Provide the [x, y] coordinate of the cell's center where the given text is located.  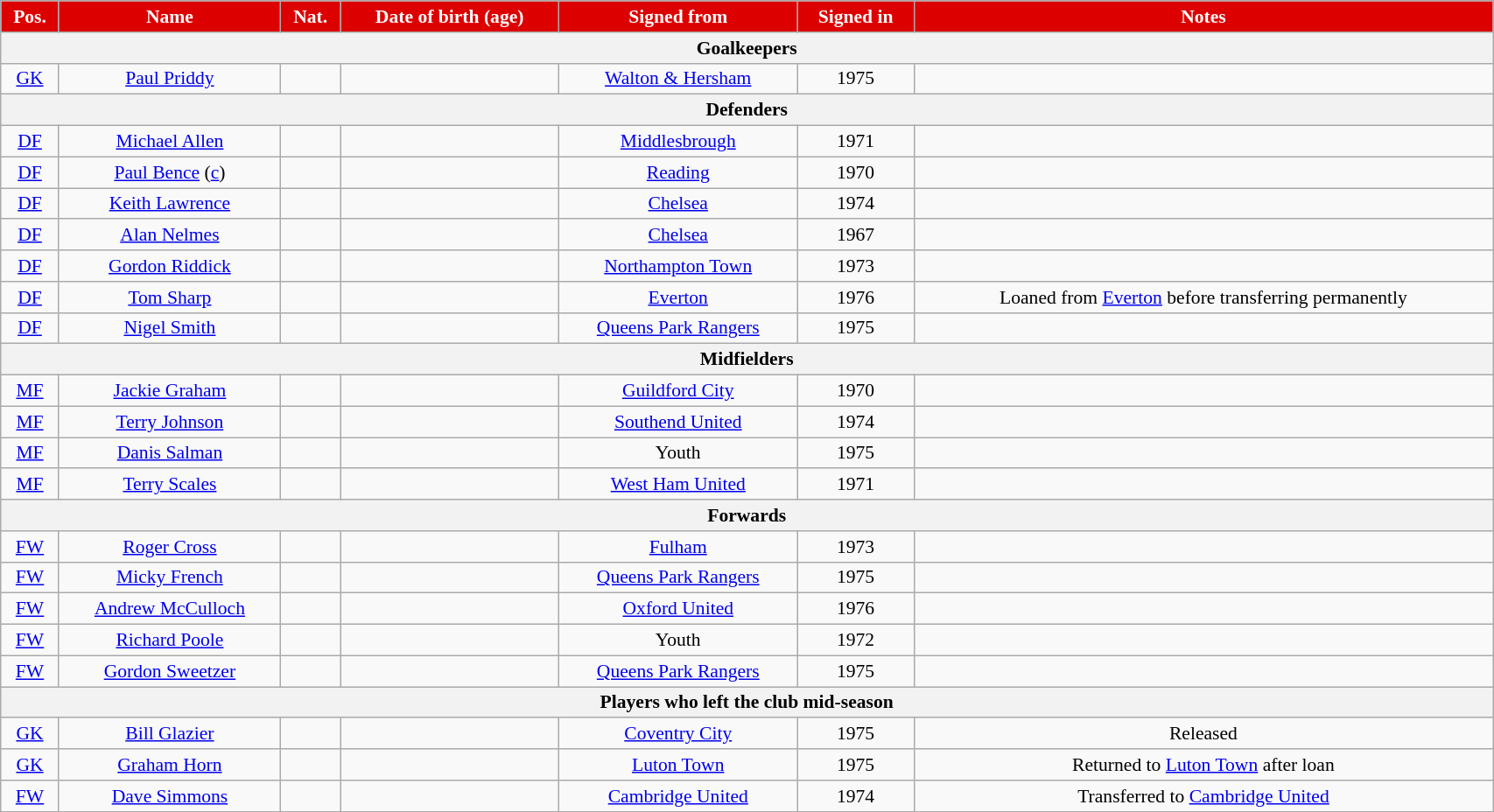
Danis Salman [170, 453]
Graham Horn [170, 765]
Jackie Graham [170, 391]
Gordon Riddick [170, 266]
Pos. [30, 17]
Notes [1203, 17]
Fulham [678, 547]
Oxford United [678, 609]
Micky French [170, 577]
Paul Priddy [170, 79]
Middlesbrough [678, 142]
Michael Allen [170, 142]
Guildford City [678, 391]
Everton [678, 297]
Bill Glazier [170, 734]
Roger Cross [170, 547]
Luton Town [678, 765]
Forwards [747, 515]
Gordon Sweetzer [170, 671]
Name [170, 17]
Goalkeepers [747, 48]
Terry Scales [170, 485]
Signed in [856, 17]
Signed from [678, 17]
Dave Simmons [170, 796]
Defenders [747, 110]
Transferred to Cambridge United [1203, 796]
Alan Nelmes [170, 235]
Coventry City [678, 734]
Walton & Hersham [678, 79]
Paul Bence (c) [170, 172]
Nat. [311, 17]
Richard Poole [170, 640]
Loaned from Everton before transferring permanently [1203, 297]
Tom Sharp [170, 297]
Cambridge United [678, 796]
1967 [856, 235]
Terry Johnson [170, 422]
Reading [678, 172]
Returned to Luton Town after loan [1203, 765]
Northampton Town [678, 266]
Nigel Smith [170, 328]
Date of birth (age) [450, 17]
Midfielders [747, 360]
Keith Lawrence [170, 204]
Southend United [678, 422]
1972 [856, 640]
Players who left the club mid-season [747, 703]
Released [1203, 734]
Andrew McCulloch [170, 609]
West Ham United [678, 485]
